Detect which cell encompasses the target text, then output its (x, y) center coordinate. 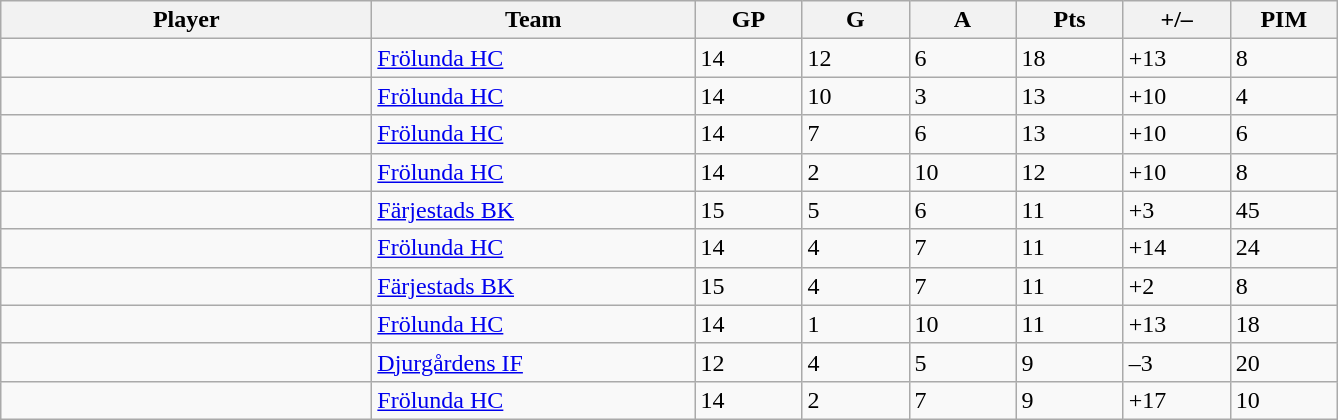
+14 (1176, 248)
45 (1284, 210)
1 (856, 324)
Djurgårdens IF (534, 362)
+17 (1176, 400)
Team (534, 20)
GP (748, 20)
PIM (1284, 20)
A (962, 20)
+2 (1176, 286)
+3 (1176, 210)
G (856, 20)
+/– (1176, 20)
3 (962, 96)
–3 (1176, 362)
24 (1284, 248)
Pts (1070, 20)
Player (186, 20)
20 (1284, 362)
